From the cell containing the given text, extract its center point as (x, y) coordinate. 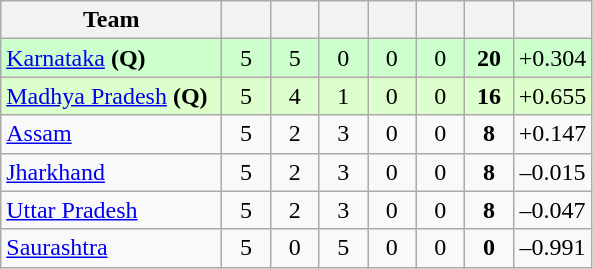
+0.147 (552, 134)
Jharkhand (112, 172)
1 (344, 96)
Team (112, 20)
Assam (112, 134)
+0.655 (552, 96)
Uttar Pradesh (112, 210)
20 (490, 58)
16 (490, 96)
4 (294, 96)
–0.991 (552, 248)
Karnataka (Q) (112, 58)
Madhya Pradesh (Q) (112, 96)
+0.304 (552, 58)
Saurashtra (112, 248)
–0.047 (552, 210)
–0.015 (552, 172)
